Pinpoint the cell where the given text exists, returning its (X, Y) midpoint coordinate. 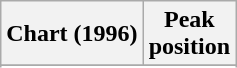
Peakposition (189, 34)
Chart (1996) (72, 34)
